Capture the cell that displays the provided text and extract its (x, y) central coordinate. 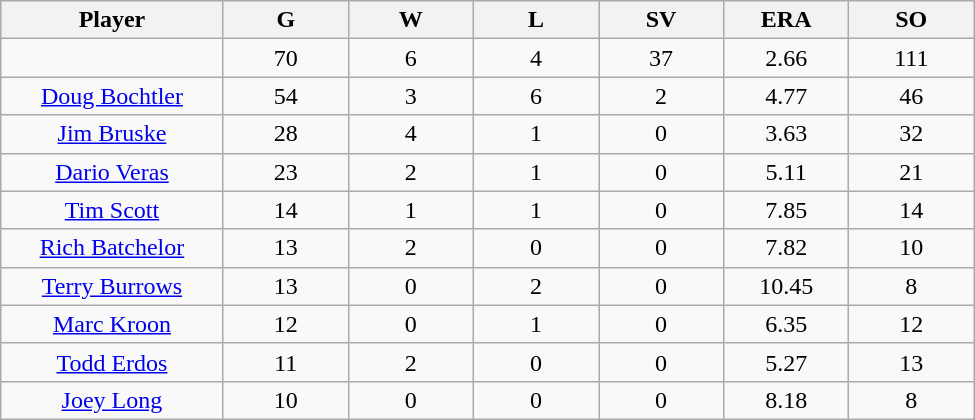
W (410, 20)
28 (286, 134)
Todd Erdos (112, 362)
SV (660, 20)
L (536, 20)
4.77 (786, 96)
Doug Bochtler (112, 96)
Joey Long (112, 400)
5.27 (786, 362)
2.66 (786, 58)
7.85 (786, 210)
23 (286, 172)
Player (112, 20)
Tim Scott (112, 210)
ERA (786, 20)
3 (410, 96)
10.45 (786, 286)
Terry Burrows (112, 286)
Rich Batchelor (112, 248)
21 (912, 172)
Dario Veras (112, 172)
Jim Bruske (112, 134)
70 (286, 58)
37 (660, 58)
3.63 (786, 134)
54 (286, 96)
32 (912, 134)
46 (912, 96)
111 (912, 58)
G (286, 20)
11 (286, 362)
6.35 (786, 324)
Marc Kroon (112, 324)
5.11 (786, 172)
SO (912, 20)
7.82 (786, 248)
8.18 (786, 400)
